Return the [X, Y] coordinate for the center point of the cell that contains the specified text.  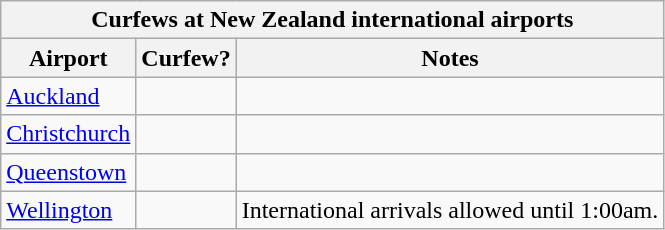
International arrivals allowed until 1:00am. [450, 210]
Auckland [68, 96]
Wellington [68, 210]
Airport [68, 58]
Notes [450, 58]
Queenstown [68, 172]
Christchurch [68, 134]
Curfews at New Zealand international airports [332, 20]
Curfew? [186, 58]
